Search for the cell housing the specified text and yield its [x, y] center coordinate. 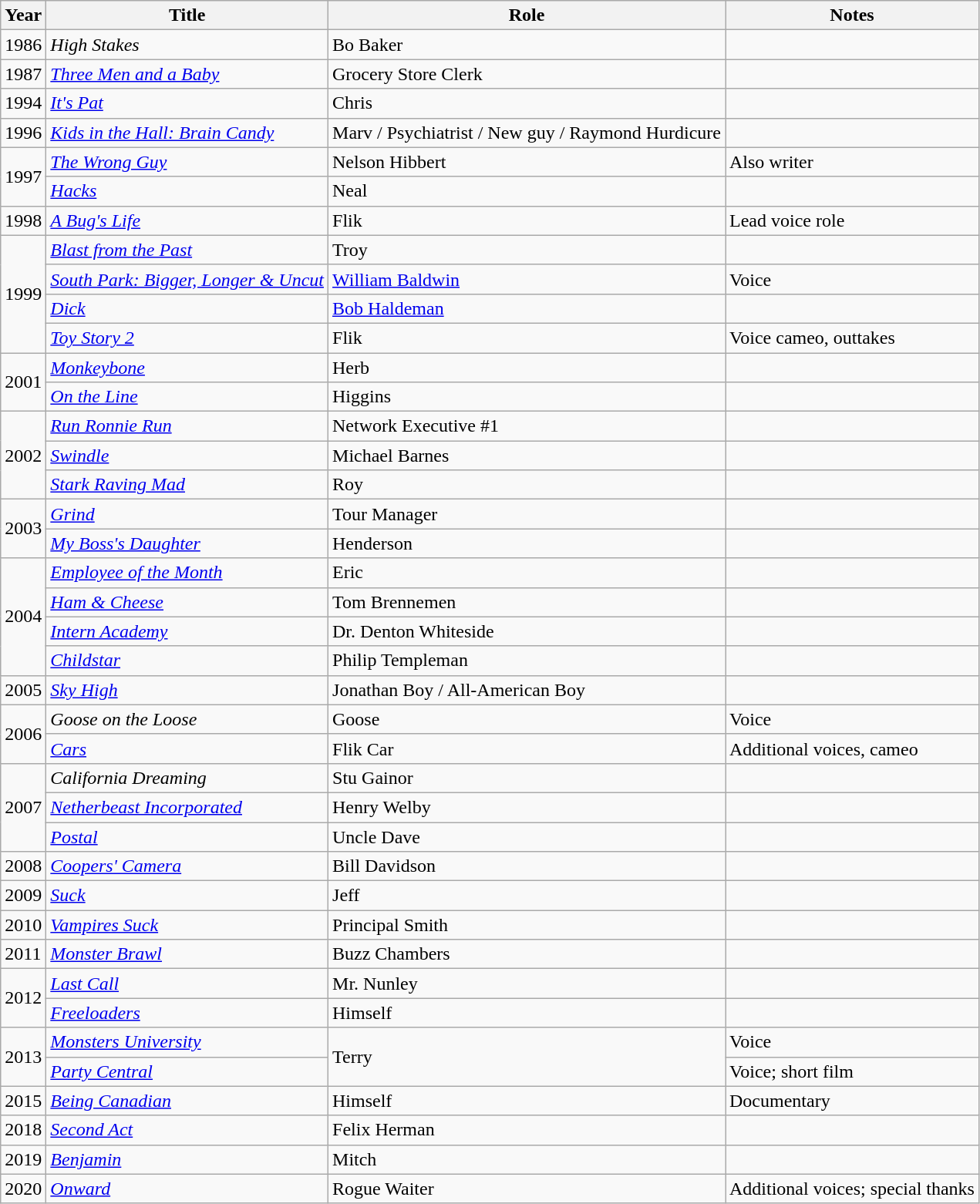
Principal Smith [527, 925]
Postal [187, 836]
William Baldwin [527, 279]
Goose on the Loose [187, 719]
Monster Brawl [187, 954]
Voice; short film [851, 1071]
Tour Manager [527, 514]
Terry [527, 1057]
Vampires Suck [187, 925]
Party Central [187, 1071]
1996 [23, 133]
Henderson [527, 543]
Monkeybone [187, 368]
Stu Gainor [527, 778]
Jonathan Boy / All-American Boy [527, 690]
Michael Barnes [527, 456]
2003 [23, 529]
Mr. Nunley [527, 984]
2020 [23, 1189]
2013 [23, 1057]
Coopers' Camera [187, 866]
Additional voices, cameo [851, 748]
2019 [23, 1159]
It's Pat [187, 103]
2010 [23, 925]
Year [23, 15]
Last Call [187, 984]
Title [187, 15]
2004 [23, 617]
Netherbeast Incorporated [187, 807]
2012 [23, 998]
Dick [187, 308]
Grocery Store Clerk [527, 74]
Nelson Hibbert [527, 162]
2006 [23, 734]
Onward [187, 1189]
2008 [23, 866]
Uncle Dave [527, 836]
1986 [23, 45]
Kids in the Hall: Brain Candy [187, 133]
Grind [187, 514]
Network Executive #1 [527, 426]
Documentary [851, 1101]
Henry Welby [527, 807]
1998 [23, 220]
1997 [23, 177]
Bob Haldeman [527, 308]
Dr. Denton Whiteside [527, 631]
On the Line [187, 397]
2015 [23, 1101]
Tom Brennemen [527, 602]
South Park: Bigger, Longer & Uncut [187, 279]
Marv / Psychiatrist / New guy / Raymond Hurdicure [527, 133]
Being Canadian [187, 1101]
Felix Herman [527, 1130]
2005 [23, 690]
My Boss's Daughter [187, 543]
2001 [23, 382]
Voice cameo, outtakes [851, 338]
Blast from the Past [187, 250]
2007 [23, 807]
Philip Templeman [527, 661]
Ham & Cheese [187, 602]
The Wrong Guy [187, 162]
Cars [187, 748]
2011 [23, 954]
Eric [527, 573]
Sky High [187, 690]
1987 [23, 74]
Swindle [187, 456]
Mitch [527, 1159]
A Bug's Life [187, 220]
Goose [527, 719]
Suck [187, 896]
Toy Story 2 [187, 338]
Notes [851, 15]
1994 [23, 103]
Flik Car [527, 748]
Chris [527, 103]
Intern Academy [187, 631]
California Dreaming [187, 778]
Neal [527, 191]
Also writer [851, 162]
2018 [23, 1130]
Employee of the Month [187, 573]
Hacks [187, 191]
1999 [23, 294]
Three Men and a Baby [187, 74]
Herb [527, 368]
Benjamin [187, 1159]
Troy [527, 250]
Monsters University [187, 1042]
Rogue Waiter [527, 1189]
2002 [23, 456]
Second Act [187, 1130]
Role [527, 15]
Bo Baker [527, 45]
Run Ronnie Run [187, 426]
High Stakes [187, 45]
Bill Davidson [527, 866]
Roy [527, 485]
Childstar [187, 661]
Lead voice role [851, 220]
Additional voices; special thanks [851, 1189]
Freeloaders [187, 1013]
2009 [23, 896]
Higgins [527, 397]
Jeff [527, 896]
Buzz Chambers [527, 954]
Stark Raving Mad [187, 485]
